Determine the (x, y) coordinate at the center of the cell enclosing the given text.  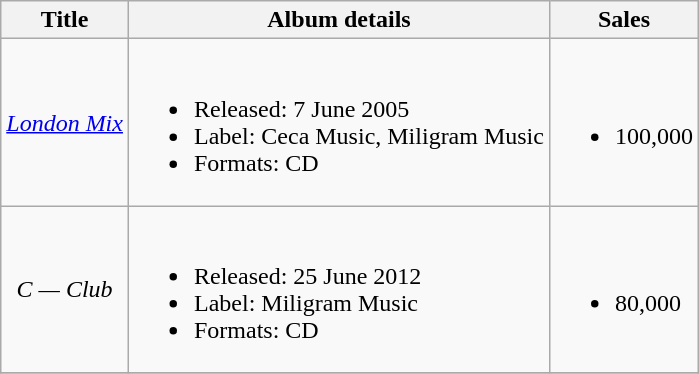
London Mix (65, 122)
Released: 25 June 2012Label: Miligram MusicFormats: CD (338, 290)
80,000 (624, 290)
Title (65, 20)
100,000 (624, 122)
Sales (624, 20)
Released: 7 June 2005Label: Ceca Music, Miligram MusicFormats: CD (338, 122)
Album details (338, 20)
C — Club (65, 290)
